Pinpoint the cell where the given text exists, returning its (x, y) midpoint coordinate. 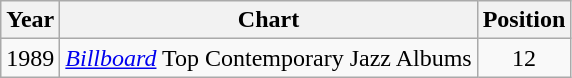
Position (524, 20)
12 (524, 58)
Year (30, 20)
Chart (268, 20)
Billboard Top Contemporary Jazz Albums (268, 58)
1989 (30, 58)
